Provide the [X, Y] coordinate of the cell's center where the given text is located.  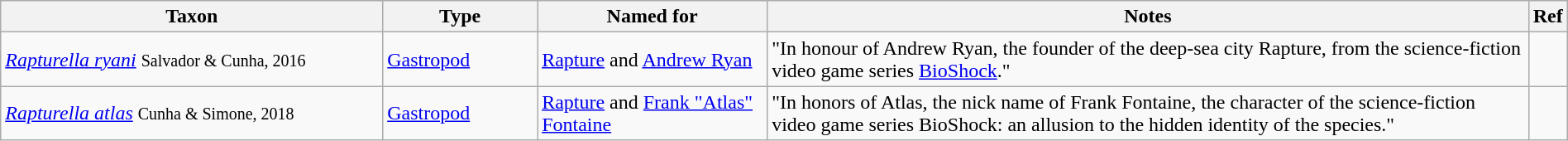
Rapture and Frank "Atlas" Fontaine [653, 113]
"In honour of Andrew Ryan, the founder of the deep-sea city Rapture, from the science-fiction video game series BioShock." [1148, 60]
Notes [1148, 17]
Type [460, 17]
Rapturella ryani Salvador & Cunha, 2016 [192, 60]
Taxon [192, 17]
Rapture and Andrew Ryan [653, 60]
Named for [653, 17]
Rapturella atlas Cunha & Simone, 2018 [192, 113]
Ref [1548, 17]
